Locate the cell with the specified text and output its [X, Y] center coordinate. 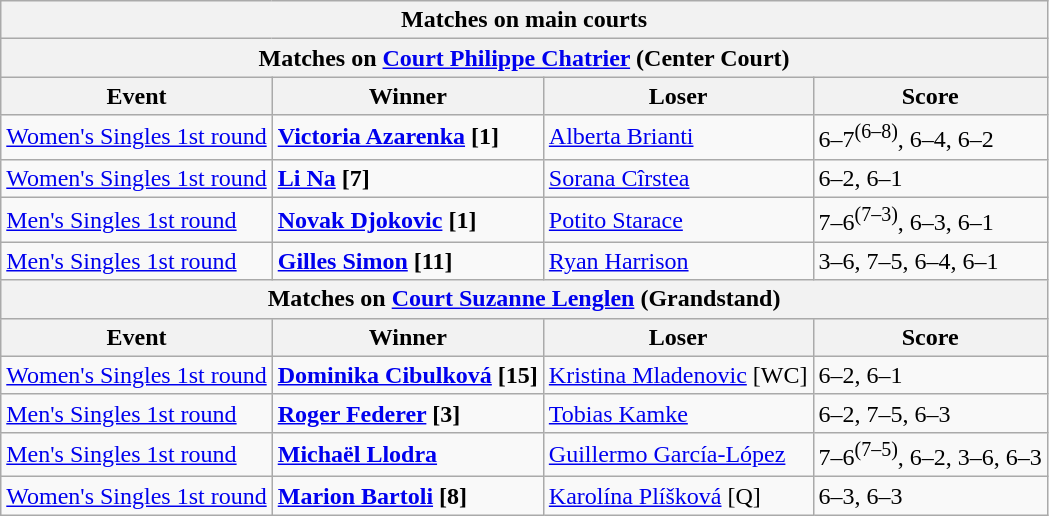
Tobias Kamke [678, 413]
Alberta Brianti [678, 138]
Marion Bartoli [8] [408, 496]
Gilles Simon [11] [408, 261]
Matches on Court Philippe Chatrier (Center Court) [524, 58]
Li Na [7] [408, 178]
Dominika Cibulková [15] [408, 375]
Roger Federer [3] [408, 413]
Matches on main courts [524, 20]
Matches on Court Suzanne Lenglen (Grandstand) [524, 299]
6–3, 6–3 [930, 496]
Guillermo García-López [678, 454]
Karolína Plíšková [Q] [678, 496]
7–6(7–3), 6–3, 6–1 [930, 220]
6–7(6–8), 6–4, 6–2 [930, 138]
Sorana Cîrstea [678, 178]
Michaël Llodra [408, 454]
Potito Starace [678, 220]
3–6, 7–5, 6–4, 6–1 [930, 261]
Ryan Harrison [678, 261]
Victoria Azarenka [1] [408, 138]
Kristina Mladenovic [WC] [678, 375]
Novak Djokovic [1] [408, 220]
6–2, 7–5, 6–3 [930, 413]
7–6(7–5), 6–2, 3–6, 6–3 [930, 454]
